From the cell containing the given text, extract its center point as [X, Y] coordinate. 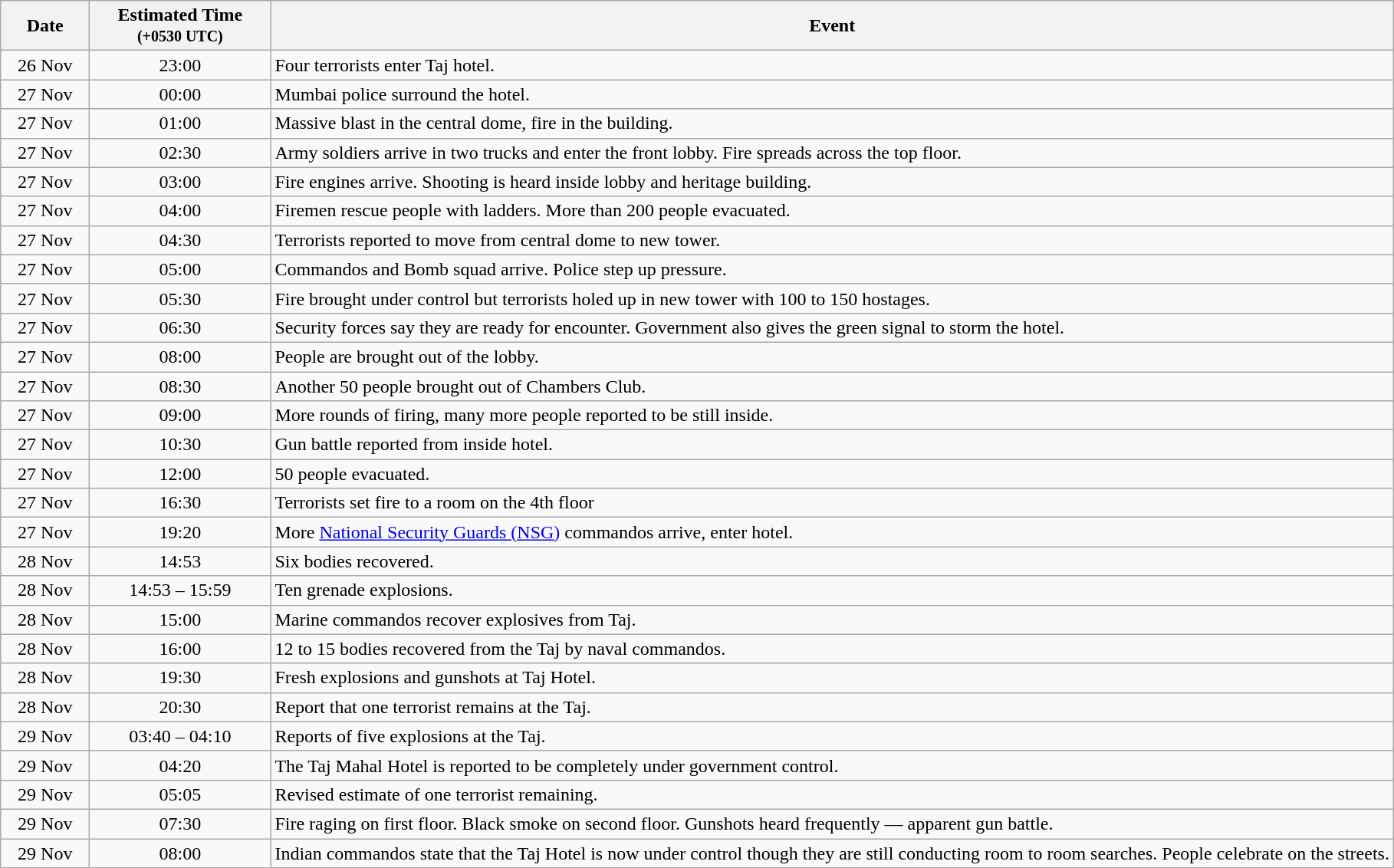
Army soldiers arrive in two trucks and enter the front lobby. Fire spreads across the top floor. [833, 153]
14:53 [180, 561]
26 Nov [45, 65]
01:00 [180, 123]
Mumbai police surround the hotel. [833, 94]
Reports of five explosions at the Taj. [833, 736]
15:00 [180, 620]
Gun battle reported from inside hotel. [833, 445]
Commandos and Bomb squad arrive. Police step up pressure. [833, 269]
Revised estimate of one terrorist remaining. [833, 794]
More National Security Guards (NSG) commandos arrive, enter hotel. [833, 532]
Marine commandos recover explosives from Taj. [833, 620]
Ten grenade explosions. [833, 590]
20:30 [180, 707]
More rounds of firing, many more people reported to be still inside. [833, 416]
Estimated Time(+0530 UTC) [180, 26]
03:40 – 04:10 [180, 736]
04:00 [180, 211]
04:20 [180, 765]
Terrorists set fire to a room on the 4th floor [833, 503]
Massive blast in the central dome, fire in the building. [833, 123]
09:00 [180, 416]
05:05 [180, 794]
19:20 [180, 532]
10:30 [180, 445]
16:30 [180, 503]
04:30 [180, 240]
23:00 [180, 65]
Firemen rescue people with ladders. More than 200 people evacuated. [833, 211]
Six bodies recovered. [833, 561]
Fresh explosions and gunshots at Taj Hotel. [833, 678]
02:30 [180, 153]
Four terrorists enter Taj hotel. [833, 65]
16:00 [180, 649]
Security forces say they are ready for encounter. Government also gives the green signal to storm the hotel. [833, 327]
The Taj Mahal Hotel is reported to be completely under government control. [833, 765]
Terrorists reported to move from central dome to new tower. [833, 240]
Fire engines arrive. Shooting is heard inside lobby and heritage building. [833, 182]
Date [45, 26]
Event [833, 26]
Fire brought under control but terrorists holed up in new tower with 100 to 150 hostages. [833, 298]
08:30 [180, 386]
Another 50 people brought out of Chambers Club. [833, 386]
12 to 15 bodies recovered from the Taj by naval commandos. [833, 649]
Report that one terrorist remains at the Taj. [833, 707]
50 people evacuated. [833, 474]
12:00 [180, 474]
00:00 [180, 94]
Fire raging on first floor. Black smoke on second floor. Gunshots heard frequently — apparent gun battle. [833, 824]
People are brought out of the lobby. [833, 357]
06:30 [180, 327]
05:30 [180, 298]
19:30 [180, 678]
05:00 [180, 269]
07:30 [180, 824]
03:00 [180, 182]
14:53 – 15:59 [180, 590]
